Scan for the cell matching the given text and deliver its [X, Y] coordinate at center. 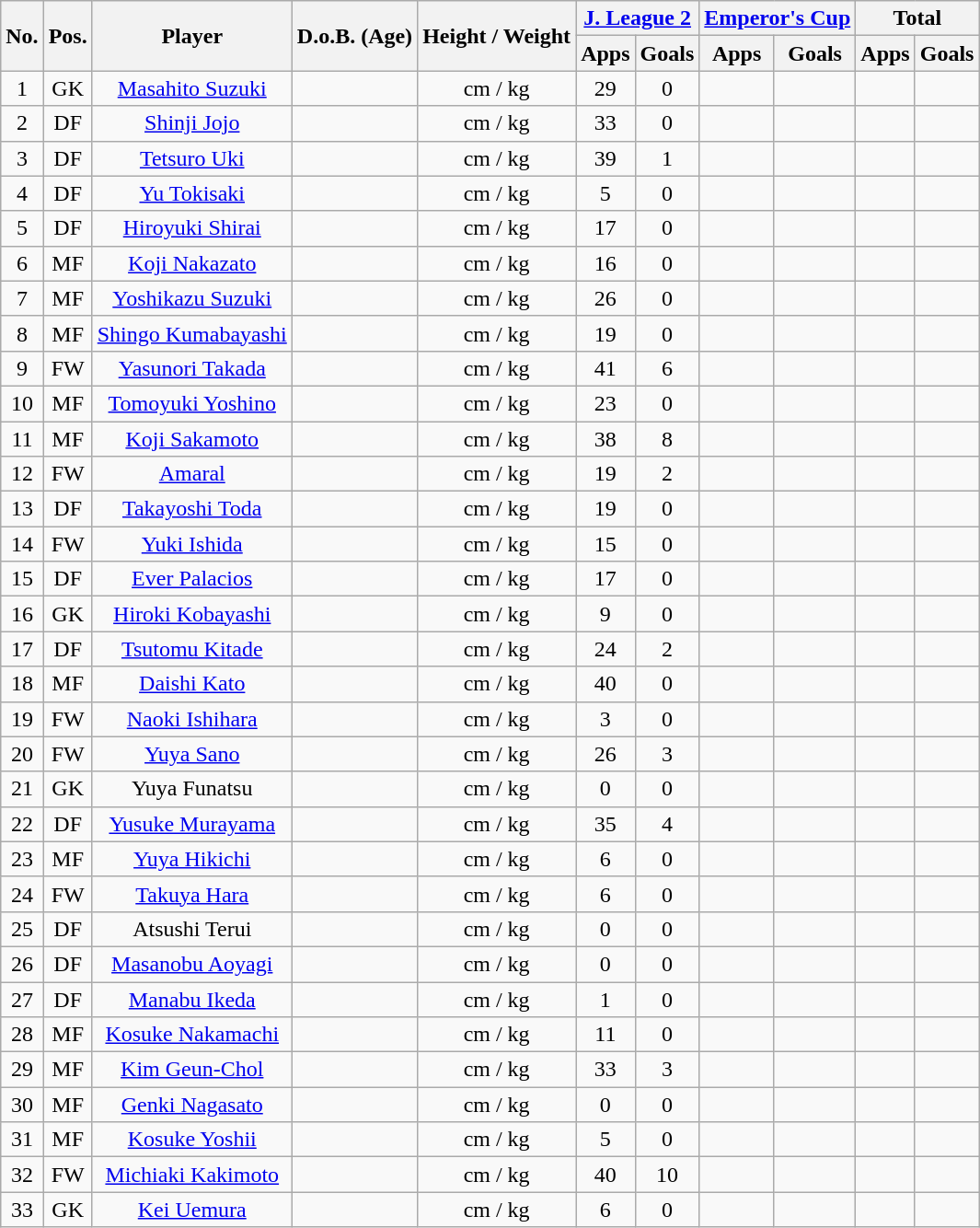
Tomoyuki Yoshino [191, 403]
Yoshikazu Suzuki [191, 298]
30 [22, 1105]
Michiaki Kakimoto [191, 1175]
Atsushi Terui [191, 929]
Shingo Kumabayashi [191, 333]
Ever Palacios [191, 579]
J. League 2 [638, 18]
Tsutomu Kitade [191, 649]
18 [22, 684]
Amaral [191, 474]
Hiroyuki Shirai [191, 228]
Naoki Ishihara [191, 719]
12 [22, 474]
22 [22, 824]
31 [22, 1140]
20 [22, 754]
Masahito Suzuki [191, 88]
Emperor's Cup [778, 18]
7 [22, 298]
Pos. [68, 36]
Kim Geun-Chol [191, 1070]
38 [605, 439]
D.o.B. (Age) [354, 36]
Takuya Hara [191, 894]
Manabu Ikeda [191, 999]
Yuya Funatsu [191, 789]
Yuya Hikichi [191, 859]
21 [22, 789]
Daishi Kato [191, 684]
14 [22, 544]
Genki Nagasato [191, 1105]
Kosuke Nakamachi [191, 1035]
Yasunori Takada [191, 368]
Player [191, 36]
13 [22, 509]
27 [22, 999]
41 [605, 368]
Kei Uemura [191, 1210]
Masanobu Aoyagi [191, 964]
Height / Weight [497, 36]
Hiroki Kobayashi [191, 614]
Yusuke Murayama [191, 824]
28 [22, 1035]
Yu Tokisaki [191, 193]
Kosuke Yoshii [191, 1140]
Takayoshi Toda [191, 509]
Koji Nakazato [191, 263]
39 [605, 158]
25 [22, 929]
Shinji Jojo [191, 123]
32 [22, 1175]
Tetsuro Uki [191, 158]
Total [917, 18]
Yuya Sano [191, 754]
Yuki Ishida [191, 544]
35 [605, 824]
Koji Sakamoto [191, 439]
No. [22, 36]
